Pinpoint the cell where the given text exists, returning its (X, Y) midpoint coordinate. 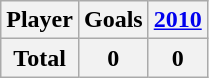
2010 (178, 20)
Goals (113, 20)
Player (40, 20)
Total (40, 58)
